Determine the [X, Y] coordinate at the center of the cell enclosing the given text.  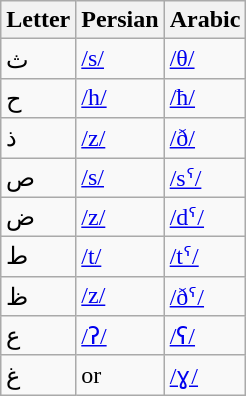
/ʔ/ [120, 336]
ث [38, 59]
ع [38, 336]
/dˤ/ [205, 217]
/ɣ/ [205, 375]
/ðˤ/ [205, 296]
/ʕ/ [205, 336]
ذ [38, 138]
ط [38, 257]
/ħ/ [205, 98]
غ [38, 375]
Letter [38, 20]
Persian [120, 20]
ص [38, 178]
Arabic [205, 20]
/tˤ/ [205, 257]
/t/ [120, 257]
/θ/ [205, 59]
ظ [38, 296]
/sˤ/ [205, 178]
or [120, 375]
/h/ [120, 98]
/ð/ [205, 138]
ض [38, 217]
ح [38, 98]
